For the text-containing cell, return its midpoint in [X, Y] coordinate format. 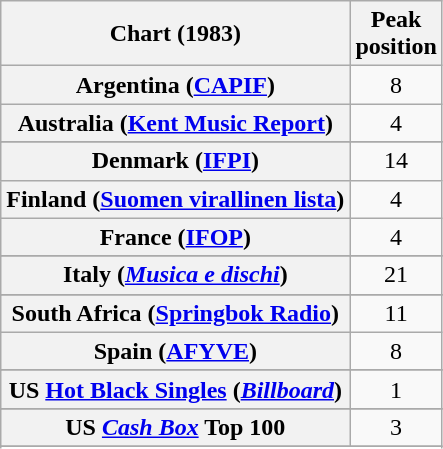
France (IFOP) [176, 237]
Argentina (CAPIF) [176, 85]
South Africa (Springbok Radio) [176, 313]
11 [396, 313]
US Cash Box Top 100 [176, 427]
Australia (Kent Music Report) [176, 123]
14 [396, 161]
21 [396, 275]
Spain (AFYVE) [176, 351]
3 [396, 427]
Denmark (IFPI) [176, 161]
Italy (Musica e dischi) [176, 275]
Finland (Suomen virallinen lista) [176, 199]
US Hot Black Singles (Billboard) [176, 389]
Chart (1983) [176, 34]
Peakposition [396, 34]
1 [396, 389]
